Scan for the cell matching the given text and deliver its (X, Y) coordinate at center. 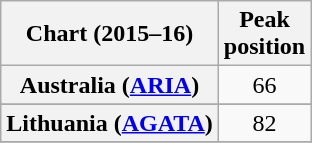
Australia (ARIA) (110, 85)
Lithuania (AGATA) (110, 123)
Peakposition (264, 34)
Chart (2015–16) (110, 34)
82 (264, 123)
66 (264, 85)
